Provide the (x, y) coordinate of the cell's center where the given text is located.  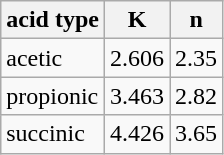
acid type (53, 20)
succinic (53, 134)
propionic (53, 96)
3.463 (136, 96)
acetic (53, 58)
2.35 (196, 58)
4.426 (136, 134)
2.606 (136, 58)
3.65 (196, 134)
n (196, 20)
K (136, 20)
2.82 (196, 96)
